Search for the cell housing the specified text and yield its (X, Y) center coordinate. 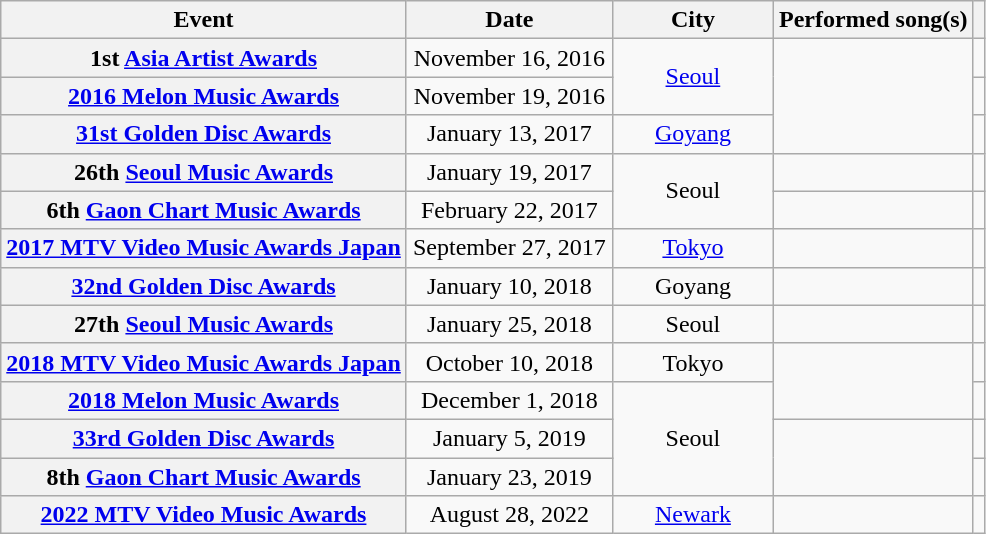
2018 MTV Video Music Awards Japan (204, 362)
8th Gaon Chart Music Awards (204, 477)
2017 MTV Video Music Awards Japan (204, 248)
32nd Golden Disc Awards (204, 286)
February 22, 2017 (509, 210)
December 1, 2018 (509, 400)
Newark (692, 515)
October 10, 2018 (509, 362)
January 19, 2017 (509, 172)
January 5, 2019 (509, 438)
Date (509, 20)
6th Gaon Chart Music Awards (204, 210)
January 13, 2017 (509, 134)
January 23, 2019 (509, 477)
City (692, 20)
33rd Golden Disc Awards (204, 438)
2016 Melon Music Awards (204, 96)
January 10, 2018 (509, 286)
August 28, 2022 (509, 515)
November 16, 2016 (509, 58)
31st Golden Disc Awards (204, 134)
1st Asia Artist Awards (204, 58)
27th Seoul Music Awards (204, 324)
2022 MTV Video Music Awards (204, 515)
2018 Melon Music Awards (204, 400)
Performed song(s) (873, 20)
26th Seoul Music Awards (204, 172)
September 27, 2017 (509, 248)
January 25, 2018 (509, 324)
Event (204, 20)
November 19, 2016 (509, 96)
